Identify which cell holds the provided text, then report its (X, Y) central coordinate. 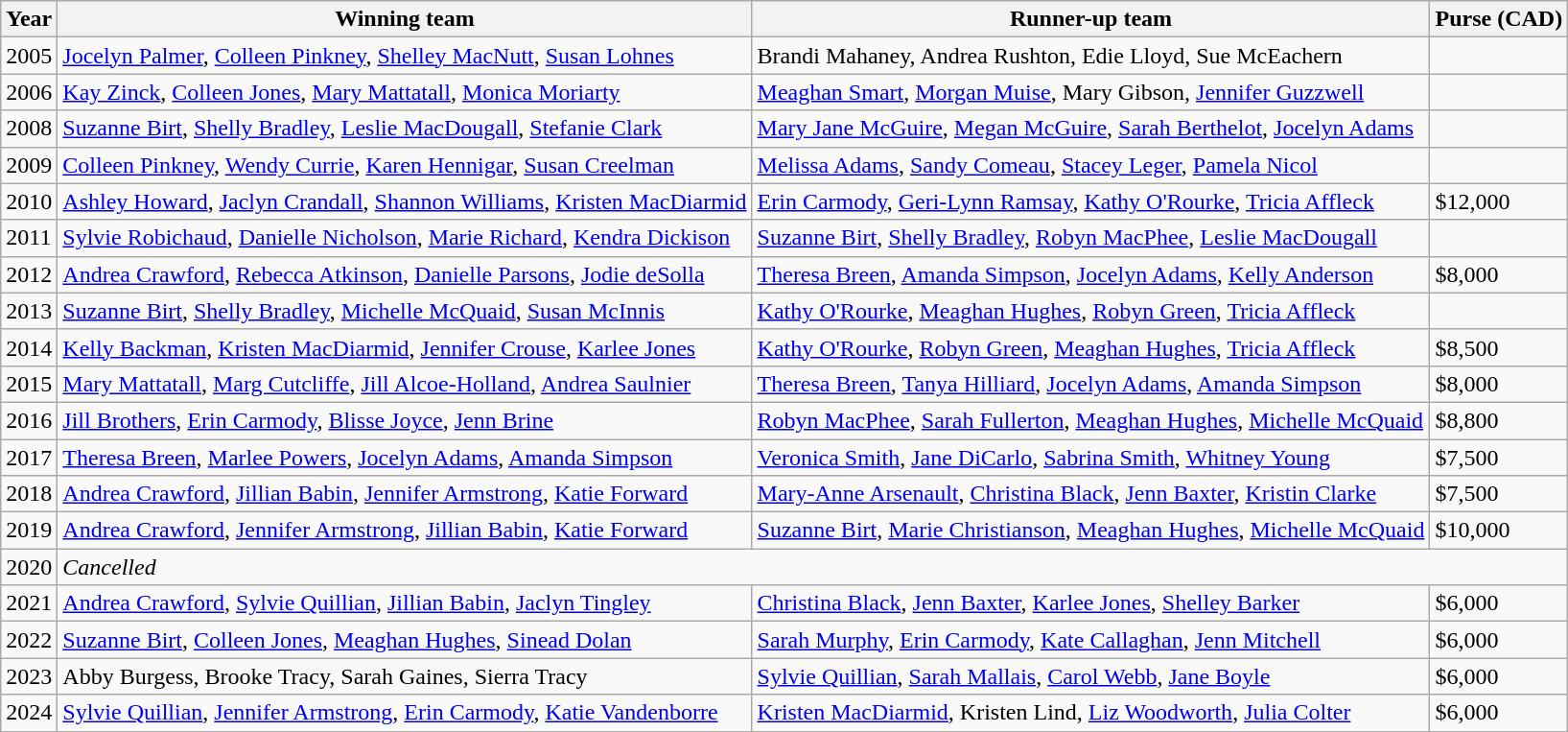
2006 (29, 92)
$10,000 (1499, 531)
2016 (29, 420)
$8,800 (1499, 420)
2022 (29, 640)
Meaghan Smart, Morgan Muise, Mary Gibson, Jennifer Guzzwell (1091, 92)
2018 (29, 494)
$12,000 (1499, 201)
2009 (29, 165)
2017 (29, 458)
2011 (29, 238)
Winning team (405, 19)
Abby Burgess, Brooke Tracy, Sarah Gaines, Sierra Tracy (405, 676)
Suzanne Birt, Shelly Bradley, Leslie MacDougall, Stefanie Clark (405, 129)
Kathy O'Rourke, Robyn Green, Meaghan Hughes, Tricia Affleck (1091, 347)
Theresa Breen, Marlee Powers, Jocelyn Adams, Amanda Simpson (405, 458)
Jocelyn Palmer, Colleen Pinkney, Shelley MacNutt, Susan Lohnes (405, 56)
Melissa Adams, Sandy Comeau, Stacey Leger, Pamela Nicol (1091, 165)
Kathy O'Rourke, Meaghan Hughes, Robyn Green, Tricia Affleck (1091, 311)
Runner-up team (1091, 19)
$8,500 (1499, 347)
Mary Jane McGuire, Megan McGuire, Sarah Berthelot, Jocelyn Adams (1091, 129)
Brandi Mahaney, Andrea Rushton, Edie Lloyd, Sue McEachern (1091, 56)
Sylvie Robichaud, Danielle Nicholson, Marie Richard, Kendra Dickison (405, 238)
Mary Mattatall, Marg Cutcliffe, Jill Alcoe-Holland, Andrea Saulnier (405, 384)
Year (29, 19)
Suzanne Birt, Marie Christianson, Meaghan Hughes, Michelle McQuaid (1091, 531)
2015 (29, 384)
Kelly Backman, Kristen MacDiarmid, Jennifer Crouse, Karlee Jones (405, 347)
Mary-Anne Arsenault, Christina Black, Jenn Baxter, Kristin Clarke (1091, 494)
Jill Brothers, Erin Carmody, Blisse Joyce, Jenn Brine (405, 420)
Suzanne Birt, Colleen Jones, Meaghan Hughes, Sinead Dolan (405, 640)
2008 (29, 129)
2013 (29, 311)
Andrea Crawford, Rebecca Atkinson, Danielle Parsons, Jodie deSolla (405, 274)
Sylvie Quillian, Sarah Mallais, Carol Webb, Jane Boyle (1091, 676)
2019 (29, 531)
Erin Carmody, Geri-Lynn Ramsay, Kathy O'Rourke, Tricia Affleck (1091, 201)
Cancelled (813, 567)
Sylvie Quillian, Jennifer Armstrong, Erin Carmody, Katie Vandenborre (405, 713)
Theresa Breen, Tanya Hilliard, Jocelyn Adams, Amanda Simpson (1091, 384)
2020 (29, 567)
2024 (29, 713)
2005 (29, 56)
2014 (29, 347)
Ashley Howard, Jaclyn Crandall, Shannon Williams, Kristen MacDiarmid (405, 201)
Suzanne Birt, Shelly Bradley, Michelle McQuaid, Susan McInnis (405, 311)
Christina Black, Jenn Baxter, Karlee Jones, Shelley Barker (1091, 603)
Suzanne Birt, Shelly Bradley, Robyn MacPhee, Leslie MacDougall (1091, 238)
Colleen Pinkney, Wendy Currie, Karen Hennigar, Susan Creelman (405, 165)
2010 (29, 201)
Theresa Breen, Amanda Simpson, Jocelyn Adams, Kelly Anderson (1091, 274)
Andrea Crawford, Jennifer Armstrong, Jillian Babin, Katie Forward (405, 531)
Andrea Crawford, Jillian Babin, Jennifer Armstrong, Katie Forward (405, 494)
2012 (29, 274)
Veronica Smith, Jane DiCarlo, Sabrina Smith, Whitney Young (1091, 458)
Robyn MacPhee, Sarah Fullerton, Meaghan Hughes, Michelle McQuaid (1091, 420)
2023 (29, 676)
Kay Zinck, Colleen Jones, Mary Mattatall, Monica Moriarty (405, 92)
2021 (29, 603)
Andrea Crawford, Sylvie Quillian, Jillian Babin, Jaclyn Tingley (405, 603)
Kristen MacDiarmid, Kristen Lind, Liz Woodworth, Julia Colter (1091, 713)
Purse (CAD) (1499, 19)
Sarah Murphy, Erin Carmody, Kate Callaghan, Jenn Mitchell (1091, 640)
